Output the [x, y] coordinate of the center of the cell containing the given text.  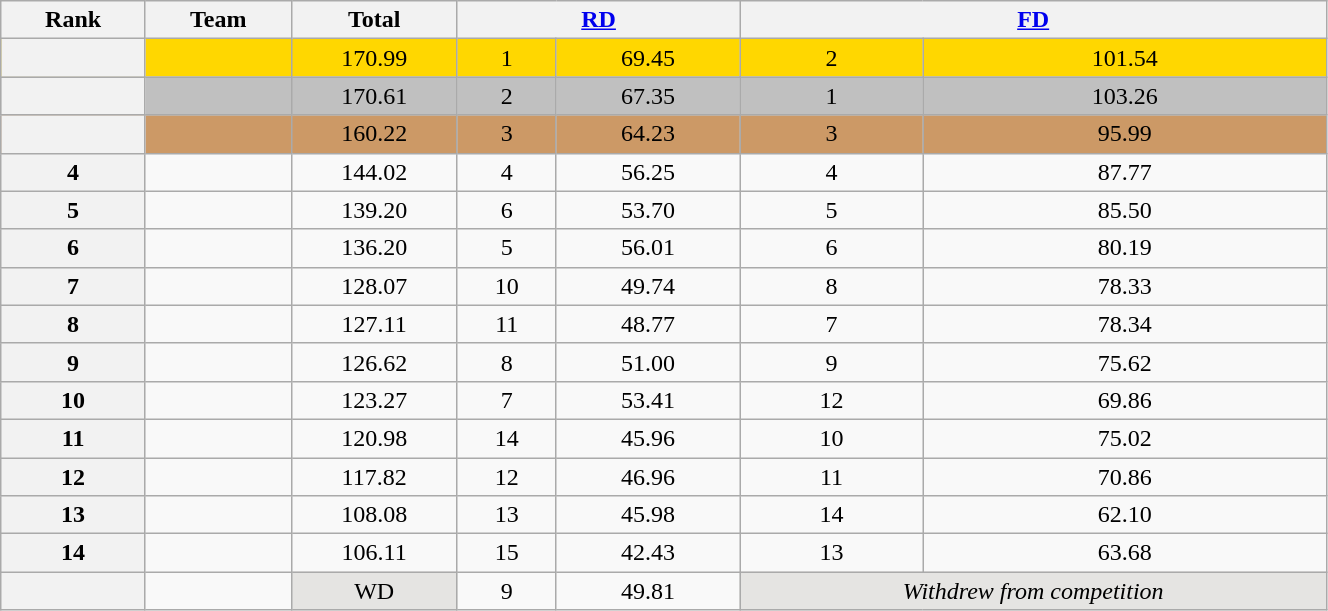
53.41 [648, 400]
64.23 [648, 134]
75.02 [1124, 438]
56.01 [648, 248]
101.54 [1124, 58]
78.33 [1124, 286]
53.70 [648, 210]
Team [218, 20]
42.43 [648, 553]
49.81 [648, 591]
56.25 [648, 172]
46.96 [648, 477]
136.20 [374, 248]
75.62 [1124, 362]
49.74 [648, 286]
51.00 [648, 362]
170.99 [374, 58]
126.62 [374, 362]
Total [374, 20]
FD [1034, 20]
108.08 [374, 515]
80.19 [1124, 248]
45.96 [648, 438]
15 [506, 553]
120.98 [374, 438]
45.98 [648, 515]
85.50 [1124, 210]
103.26 [1124, 96]
106.11 [374, 553]
Withdrew from competition [1034, 591]
127.11 [374, 324]
WD [374, 591]
95.99 [1124, 134]
128.07 [374, 286]
48.77 [648, 324]
69.45 [648, 58]
69.86 [1124, 400]
67.35 [648, 96]
160.22 [374, 134]
70.86 [1124, 477]
170.61 [374, 96]
RD [598, 20]
117.82 [374, 477]
144.02 [374, 172]
Rank [74, 20]
139.20 [374, 210]
63.68 [1124, 553]
123.27 [374, 400]
78.34 [1124, 324]
87.77 [1124, 172]
62.10 [1124, 515]
